Return [X, Y] of the center of cell containing provided text 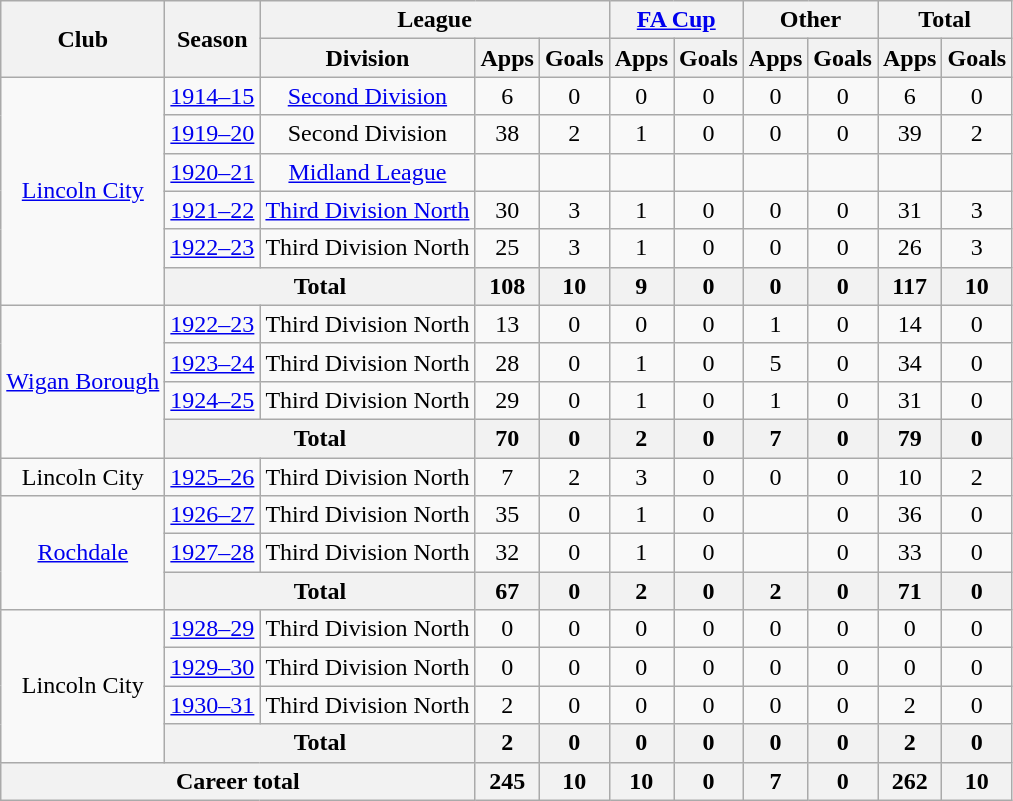
34 [910, 362]
245 [507, 781]
67 [507, 591]
79 [910, 438]
5 [775, 362]
1928–29 [212, 629]
FA Cup [676, 20]
Other [810, 20]
1921–22 [212, 210]
Career total [238, 781]
108 [507, 286]
Division [368, 58]
League [434, 20]
14 [910, 324]
1927–28 [212, 553]
26 [910, 248]
30 [507, 210]
1925–26 [212, 477]
13 [507, 324]
28 [507, 362]
1923–24 [212, 362]
1914–15 [212, 96]
Wigan Borough [83, 381]
1920–21 [212, 172]
1930–31 [212, 705]
Midland League [368, 172]
35 [507, 515]
71 [910, 591]
1926–27 [212, 515]
117 [910, 286]
Club [83, 39]
Rochdale [83, 553]
36 [910, 515]
262 [910, 781]
Season [212, 39]
25 [507, 248]
38 [507, 134]
9 [641, 286]
32 [507, 553]
1919–20 [212, 134]
1924–25 [212, 400]
29 [507, 400]
70 [507, 438]
1929–30 [212, 667]
33 [910, 553]
39 [910, 134]
